Detect which cell encompasses the target text, then output its [x, y] center coordinate. 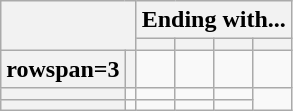
rowspan=3 [63, 69]
Ending with... [214, 20]
